From the cell containing the given text, extract its center point as [X, Y] coordinate. 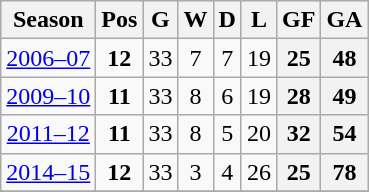
32 [298, 134]
GF [298, 20]
78 [344, 172]
54 [344, 134]
4 [227, 172]
W [196, 20]
2014–15 [48, 172]
G [160, 20]
28 [298, 96]
5 [227, 134]
3 [196, 172]
48 [344, 58]
6 [227, 96]
Season [48, 20]
20 [258, 134]
D [227, 20]
49 [344, 96]
L [258, 20]
2009–10 [48, 96]
GA [344, 20]
2011–12 [48, 134]
2006–07 [48, 58]
26 [258, 172]
Pos [120, 20]
